Pinpoint the cell where the given text exists, returning its (X, Y) midpoint coordinate. 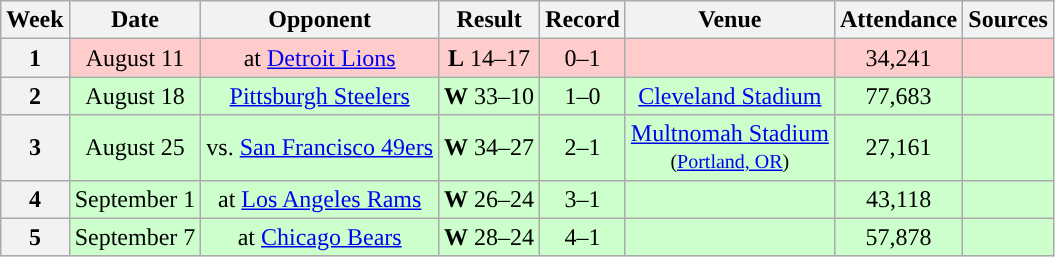
2 (35, 96)
Record (583, 20)
1 (35, 58)
Cleveland Stadium (730, 96)
L 14–17 (490, 58)
Multnomah Stadium (Portland, OR) (730, 148)
Sources (1008, 20)
Venue (730, 20)
27,161 (898, 148)
W 26–24 (490, 199)
3 (35, 148)
at Detroit Lions (320, 58)
4 (35, 199)
September 1 (135, 199)
August 11 (135, 58)
1–0 (583, 96)
34,241 (898, 58)
Result (490, 20)
77,683 (898, 96)
2–1 (583, 148)
Attendance (898, 20)
43,118 (898, 199)
W 33–10 (490, 96)
September 7 (135, 237)
at Los Angeles Rams (320, 199)
Opponent (320, 20)
Week (35, 20)
Pittsburgh Steelers (320, 96)
0–1 (583, 58)
5 (35, 237)
August 25 (135, 148)
at Chicago Bears (320, 237)
W 34–27 (490, 148)
4–1 (583, 237)
57,878 (898, 237)
W 28–24 (490, 237)
3–1 (583, 199)
Date (135, 20)
August 18 (135, 96)
vs. San Francisco 49ers (320, 148)
